Determine the (X, Y) coordinate at the center of the cell enclosing the given text.  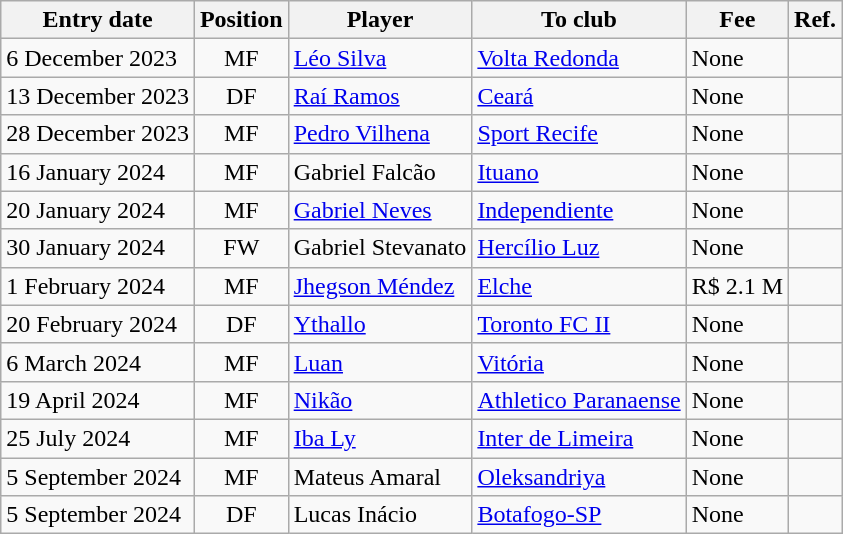
Ceará (579, 96)
Jhegson Méndez (380, 286)
Vitória (579, 362)
Nikão (380, 400)
Position (241, 20)
30 January 2024 (98, 248)
20 February 2024 (98, 324)
Ythallo (380, 324)
Gabriel Falcão (380, 172)
Elche (579, 286)
1 February 2024 (98, 286)
Pedro Vilhena (380, 134)
Volta Redonda (579, 58)
Player (380, 20)
28 December 2023 (98, 134)
Gabriel Stevanato (380, 248)
R$ 2.1 M (737, 286)
Gabriel Neves (380, 210)
20 January 2024 (98, 210)
Hercílio Luz (579, 248)
6 December 2023 (98, 58)
Sport Recife (579, 134)
Léo Silva (380, 58)
16 January 2024 (98, 172)
To club (579, 20)
Inter de Limeira (579, 438)
Oleksandriya (579, 477)
6 March 2024 (98, 362)
Mateus Amaral (380, 477)
Ituano (579, 172)
13 December 2023 (98, 96)
Botafogo-SP (579, 515)
Raí Ramos (380, 96)
Fee (737, 20)
Iba Ly (380, 438)
25 July 2024 (98, 438)
Ref. (816, 20)
Lucas Inácio (380, 515)
Independiente (579, 210)
Entry date (98, 20)
Toronto FC II (579, 324)
Luan (380, 362)
19 April 2024 (98, 400)
Athletico Paranaense (579, 400)
FW (241, 248)
